For the text-containing cell, return its midpoint in (X, Y) coordinate format. 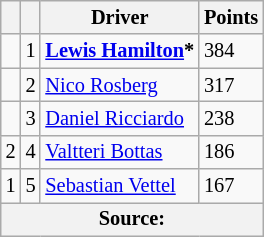
238 (231, 118)
3 (31, 118)
Valtteri Bottas (120, 152)
4 (31, 152)
Source: (132, 219)
384 (231, 51)
Nico Rosberg (120, 85)
317 (231, 85)
Sebastian Vettel (120, 186)
Lewis Hamilton* (120, 51)
167 (231, 186)
Driver (120, 17)
Points (231, 17)
186 (231, 152)
5 (31, 186)
Daniel Ricciardo (120, 118)
